Determine the [x, y] coordinate at the center of the cell enclosing the given text.  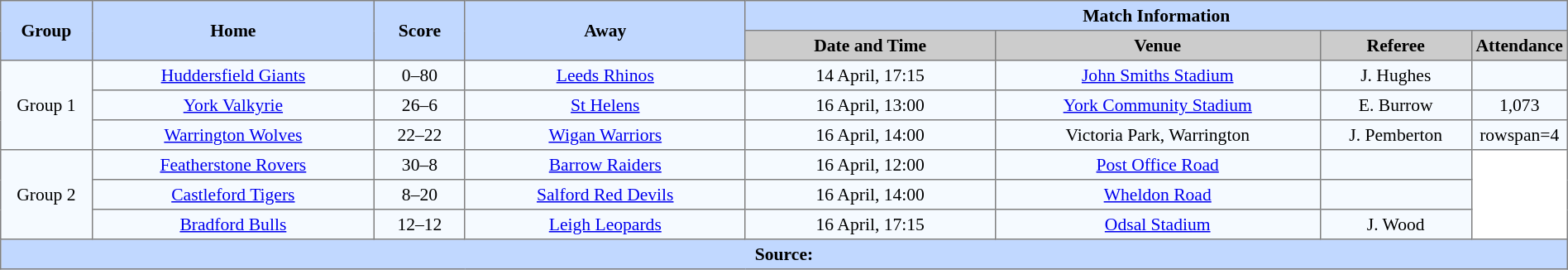
Referee [1396, 46]
22–22 [420, 135]
York Community Stadium [1158, 105]
Home [233, 31]
Group 1 [46, 105]
Wigan Warriors [605, 135]
Venue [1158, 46]
Leigh Leopards [605, 224]
Huddersfield Giants [233, 75]
0–80 [420, 75]
J. Wood [1396, 224]
16 April, 12:00 [870, 165]
Odsal Stadium [1158, 224]
Warrington Wolves [233, 135]
John Smiths Stadium [1158, 75]
8–20 [420, 195]
Victoria Park, Warrington [1158, 135]
30–8 [420, 165]
Barrow Raiders [605, 165]
Score [420, 31]
Group [46, 31]
1,073 [1519, 105]
Away [605, 31]
Castleford Tigers [233, 195]
14 April, 17:15 [870, 75]
26–6 [420, 105]
Post Office Road [1158, 165]
Leeds Rhinos [605, 75]
Source: [784, 254]
Salford Red Devils [605, 195]
16 April, 17:15 [870, 224]
16 April, 13:00 [870, 105]
York Valkyrie [233, 105]
E. Burrow [1396, 105]
J. Pemberton [1396, 135]
Attendance [1519, 46]
Date and Time [870, 46]
Group 2 [46, 195]
rowspan=4 [1519, 135]
Wheldon Road [1158, 195]
Bradford Bulls [233, 224]
St Helens [605, 105]
J. Hughes [1396, 75]
12–12 [420, 224]
Match Information [1156, 16]
Featherstone Rovers [233, 165]
